Return the [X, Y] coordinate for the center point of the cell that contains the specified text.  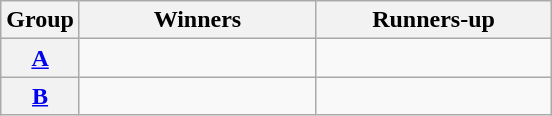
Group [40, 20]
Winners [197, 20]
Runners-up [433, 20]
A [40, 58]
B [40, 96]
